Return [x, y] of the center of cell containing provided text 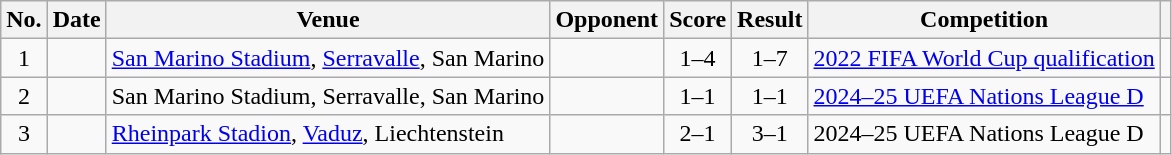
1–4 [698, 58]
2–1 [698, 134]
Date [76, 20]
Venue [328, 20]
Score [698, 20]
2022 FIFA World Cup qualification [984, 58]
Opponent [607, 20]
Rheinpark Stadion, Vaduz, Liechtenstein [328, 134]
2 [24, 96]
3–1 [770, 134]
Competition [984, 20]
No. [24, 20]
Result [770, 20]
1 [24, 58]
1–7 [770, 58]
3 [24, 134]
